Return the (x, y) coordinate for the center point of the cell that contains the specified text.  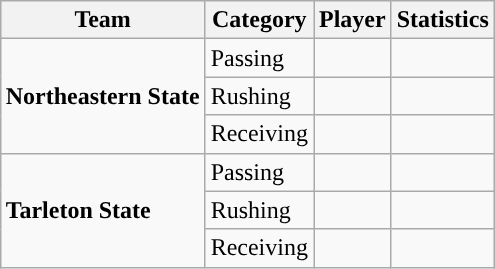
Northeastern State (102, 96)
Category (259, 20)
Team (102, 20)
Tarleton State (102, 210)
Player (353, 20)
Statistics (442, 20)
